Output the (x, y) coordinate of the center of the cell containing the given text.  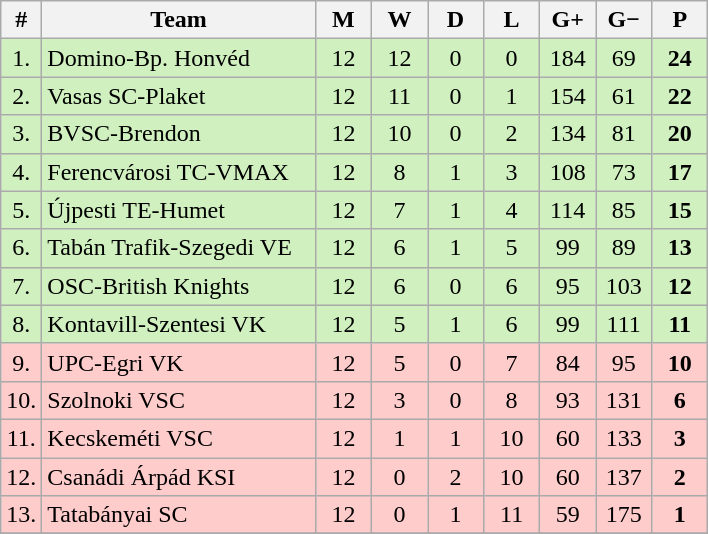
134 (568, 134)
8. (22, 324)
111 (624, 324)
133 (624, 438)
L (512, 20)
10. (22, 400)
Kecskeméti VSC (179, 438)
61 (624, 96)
9. (22, 362)
69 (624, 58)
OSC-British Knights (179, 286)
6. (22, 248)
Domino-Bp. Honvéd (179, 58)
85 (624, 210)
154 (568, 96)
59 (568, 515)
20 (680, 134)
89 (624, 248)
4. (22, 172)
UPC-Egri VK (179, 362)
Vasas SC-Plaket (179, 96)
Szolnoki VSC (179, 400)
2. (22, 96)
P (680, 20)
12. (22, 477)
114 (568, 210)
4 (512, 210)
24 (680, 58)
D (456, 20)
84 (568, 362)
Ferencvárosi TC-VMAX (179, 172)
M (343, 20)
73 (624, 172)
5. (22, 210)
G+ (568, 20)
15 (680, 210)
Tabán Trafik-Szegedi VE (179, 248)
11. (22, 438)
7. (22, 286)
22 (680, 96)
131 (624, 400)
Csanádi Árpád KSI (179, 477)
G− (624, 20)
Újpesti TE-Humet (179, 210)
# (22, 20)
Tatabányai SC (179, 515)
W (399, 20)
17 (680, 172)
Team (179, 20)
1. (22, 58)
13 (680, 248)
103 (624, 286)
3. (22, 134)
81 (624, 134)
13. (22, 515)
137 (624, 477)
BVSC-Brendon (179, 134)
184 (568, 58)
Kontavill-Szentesi VK (179, 324)
108 (568, 172)
93 (568, 400)
175 (624, 515)
